Locate the cell with the specified text and output its [x, y] center coordinate. 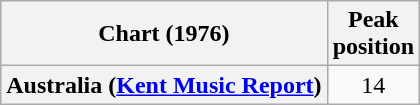
Peakposition [373, 34]
Chart (1976) [164, 34]
14 [373, 85]
Australia (Kent Music Report) [164, 85]
